Capture the cell that displays the provided text and extract its [X, Y] central coordinate. 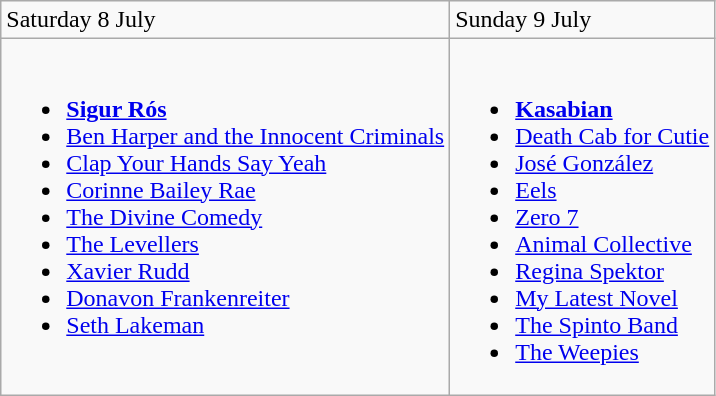
Saturday 8 July [226, 20]
Sunday 9 July [582, 20]
KasabianDeath Cab for CutieJosé GonzálezEelsZero 7Animal CollectiveRegina SpektorMy Latest NovelThe Spinto BandThe Weepies [582, 217]
